For the text-containing cell, return its midpoint in [X, Y] coordinate format. 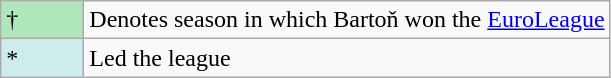
† [42, 20]
Denotes season in which Bartoň won the EuroLeague [347, 20]
* [42, 58]
Led the league [347, 58]
